Return [X, Y] of the center of cell containing provided text 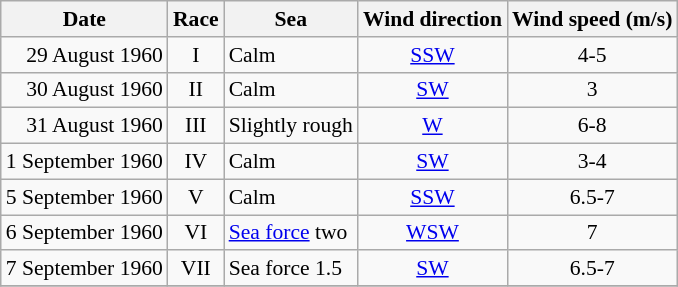
Sea [291, 19]
Date [84, 19]
Race [196, 19]
Sea force two [291, 233]
III [196, 126]
Sea force 1.5 [291, 269]
6-8 [592, 126]
4-5 [592, 55]
VII [196, 269]
Slightly rough [291, 126]
5 September 1960 [84, 197]
I [196, 55]
Wind speed (m/s) [592, 19]
31 August 1960 [84, 126]
1 September 1960 [84, 162]
3 [592, 90]
II [196, 90]
VI [196, 233]
V [196, 197]
Wind direction [432, 19]
3-4 [592, 162]
W [432, 126]
29 August 1960 [84, 55]
7 September 1960 [84, 269]
IV [196, 162]
6 September 1960 [84, 233]
30 August 1960 [84, 90]
7 [592, 233]
WSW [432, 233]
